Detect which cell encompasses the target text, then output its [x, y] center coordinate. 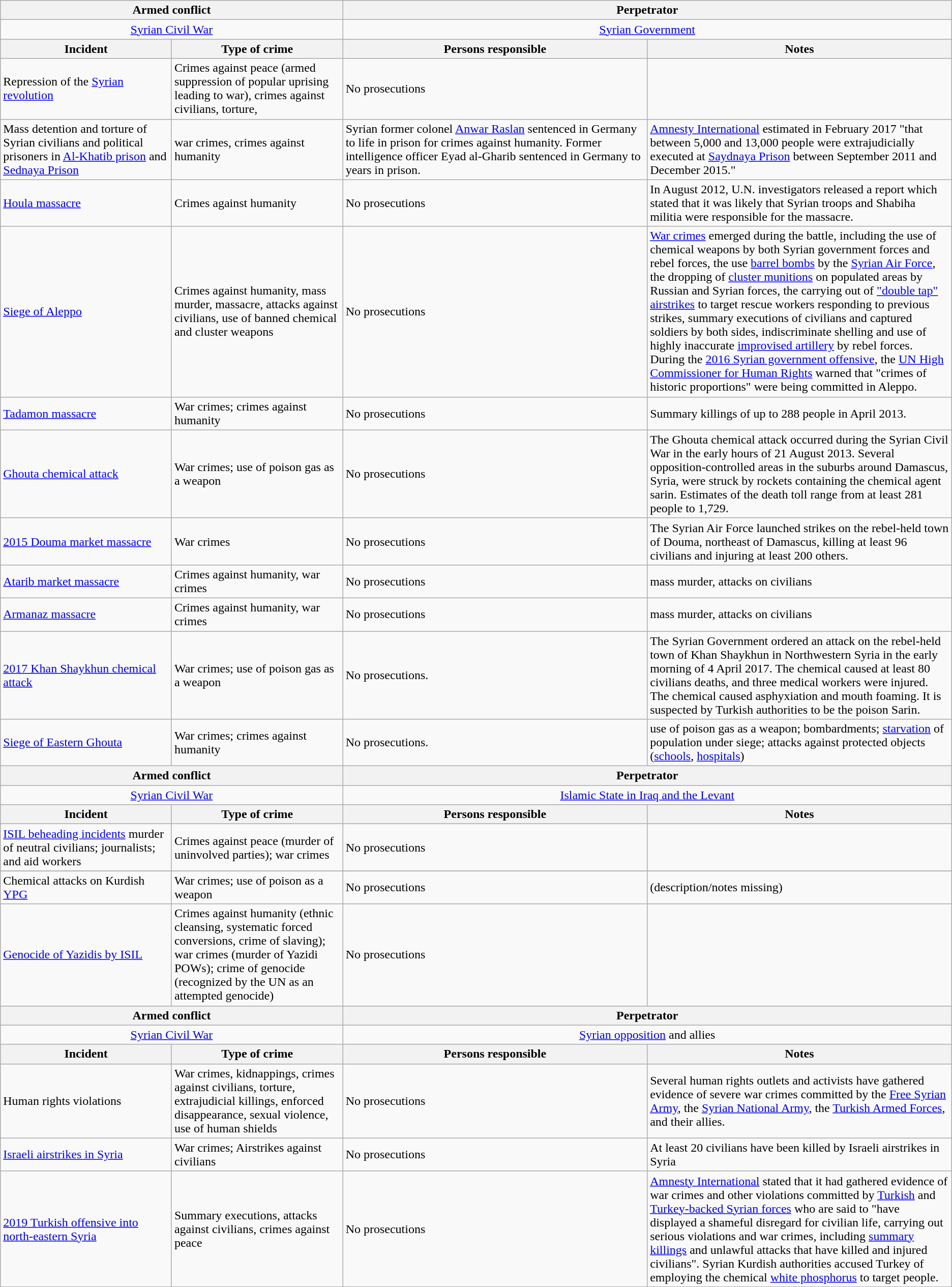
Crimes against peace (armed suppression of popular uprising leading to war), crimes against civilians, torture, [257, 89]
Israeli airstrikes in Syria [86, 1155]
(description/notes missing) [799, 887]
2015 Douma market massacre [86, 541]
Crimes against peace (murder of uninvolved parties); war crimes [257, 847]
Summary executions, attacks against civilians, crimes against peace [257, 1229]
Summary killings of up to 288 people in April 2013. [799, 413]
ISIL beheading incidents murder of neutral civilians; journalists; and aid workers [86, 847]
Ghouta chemical attack [86, 474]
Crimes against humanity, mass murder, massacre, attacks against civilians, use of banned chemical and cluster weapons [257, 311]
Siege of Eastern Ghouta [86, 743]
Tadamon massacre [86, 413]
Syrian Government [647, 30]
War crimes; Airstrikes against civilians [257, 1155]
Genocide of Yazidis by ISIL [86, 955]
Human rights violations [86, 1101]
Houla massacre [86, 203]
War crimes; use of poison as a weapon [257, 887]
At least 20 civilians have been killed by Israeli airstrikes in Syria [799, 1155]
Repression of the Syrian revolution [86, 89]
War crimes [257, 541]
Atarib market massacre [86, 581]
Crimes against humanity [257, 203]
Mass detention and torture of Syrian civilians and political prisoners in Al-Khatib prison and Sednaya Prison [86, 150]
2019 Turkish offensive into north-eastern Syria [86, 1229]
2017 Khan Shaykhun chemical attack [86, 675]
Syrian opposition and allies [647, 1035]
war crimes, crimes against humanity [257, 150]
Chemical attacks on Kurdish YPG [86, 887]
Armanaz massacre [86, 615]
War crimes, kidnappings, crimes against civilians, torture, extrajudicial killings, enforced disappearance, sexual violence, use of human shields [257, 1101]
Siege of Aleppo [86, 311]
Islamic State in Iraq and the Levant [647, 795]
use of poison gas as a weapon; bombardments; starvation of population under siege; attacks against protected objects (schools, hospitals) [799, 743]
